Pinpoint the cell where the given text exists, returning its [X, Y] midpoint coordinate. 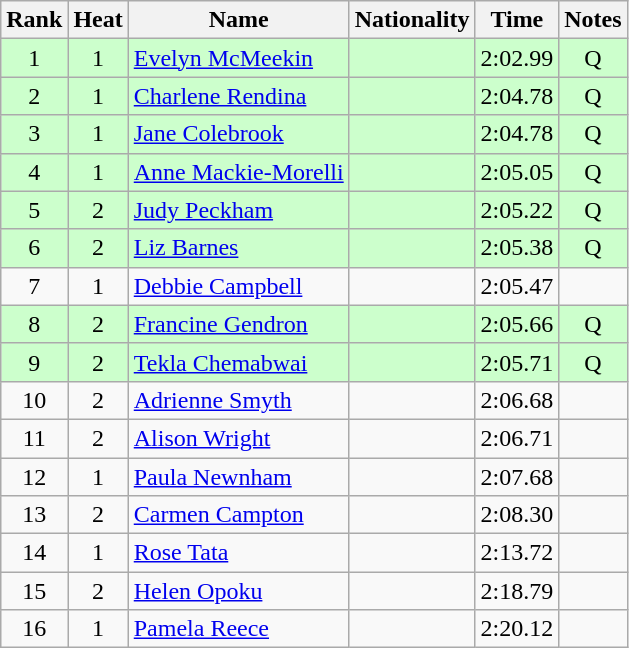
Paula Newnham [238, 477]
3 [34, 134]
Rank [34, 20]
2:05.38 [517, 248]
2:20.12 [517, 629]
Heat [98, 20]
Liz Barnes [238, 248]
2:13.72 [517, 553]
16 [34, 629]
9 [34, 362]
5 [34, 210]
14 [34, 553]
6 [34, 248]
Jane Colebrook [238, 134]
Pamela Reece [238, 629]
Judy Peckham [238, 210]
4 [34, 172]
11 [34, 438]
2:02.99 [517, 58]
2:07.68 [517, 477]
2:06.68 [517, 400]
Charlene Rendina [238, 96]
Carmen Campton [238, 515]
10 [34, 400]
2:05.47 [517, 286]
Adrienne Smyth [238, 400]
Alison Wright [238, 438]
Anne Mackie-Morelli [238, 172]
Notes [593, 20]
Helen Opoku [238, 591]
Debbie Campbell [238, 286]
2:08.30 [517, 515]
2:05.05 [517, 172]
2:06.71 [517, 438]
2:05.66 [517, 324]
Francine Gendron [238, 324]
Name [238, 20]
Evelyn McMeekin [238, 58]
2:05.22 [517, 210]
12 [34, 477]
Time [517, 20]
2:18.79 [517, 591]
8 [34, 324]
2:05.71 [517, 362]
Nationality [412, 20]
15 [34, 591]
7 [34, 286]
Rose Tata [238, 553]
Tekla Chemabwai [238, 362]
13 [34, 515]
